Locate the cell with the specified text and output its (x, y) center coordinate. 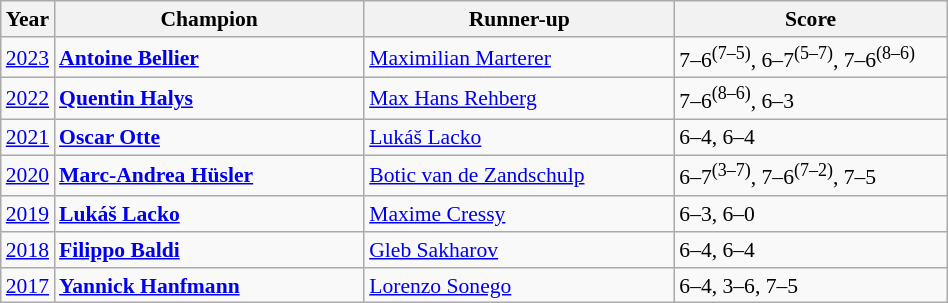
2019 (28, 214)
Maxime Cressy (519, 214)
Oscar Otte (209, 137)
7–6(8–6), 6–3 (810, 98)
Max Hans Rehberg (519, 98)
6–3, 6–0 (810, 214)
Year (28, 19)
Filippo Baldi (209, 250)
Marc-Andrea Hüsler (209, 176)
6–7(3–7), 7–6(7–2), 7–5 (810, 176)
Runner-up (519, 19)
Score (810, 19)
2018 (28, 250)
7–6(7–5), 6–7(5–7), 7–6(8–6) (810, 58)
Quentin Halys (209, 98)
Gleb Sakharov (519, 250)
Maximilian Marterer (519, 58)
2020 (28, 176)
2021 (28, 137)
Botic van de Zandschulp (519, 176)
Champion (209, 19)
2022 (28, 98)
2023 (28, 58)
Antoine Bellier (209, 58)
